Return the [x, y] coordinate for the center point of the cell that contains the specified text.  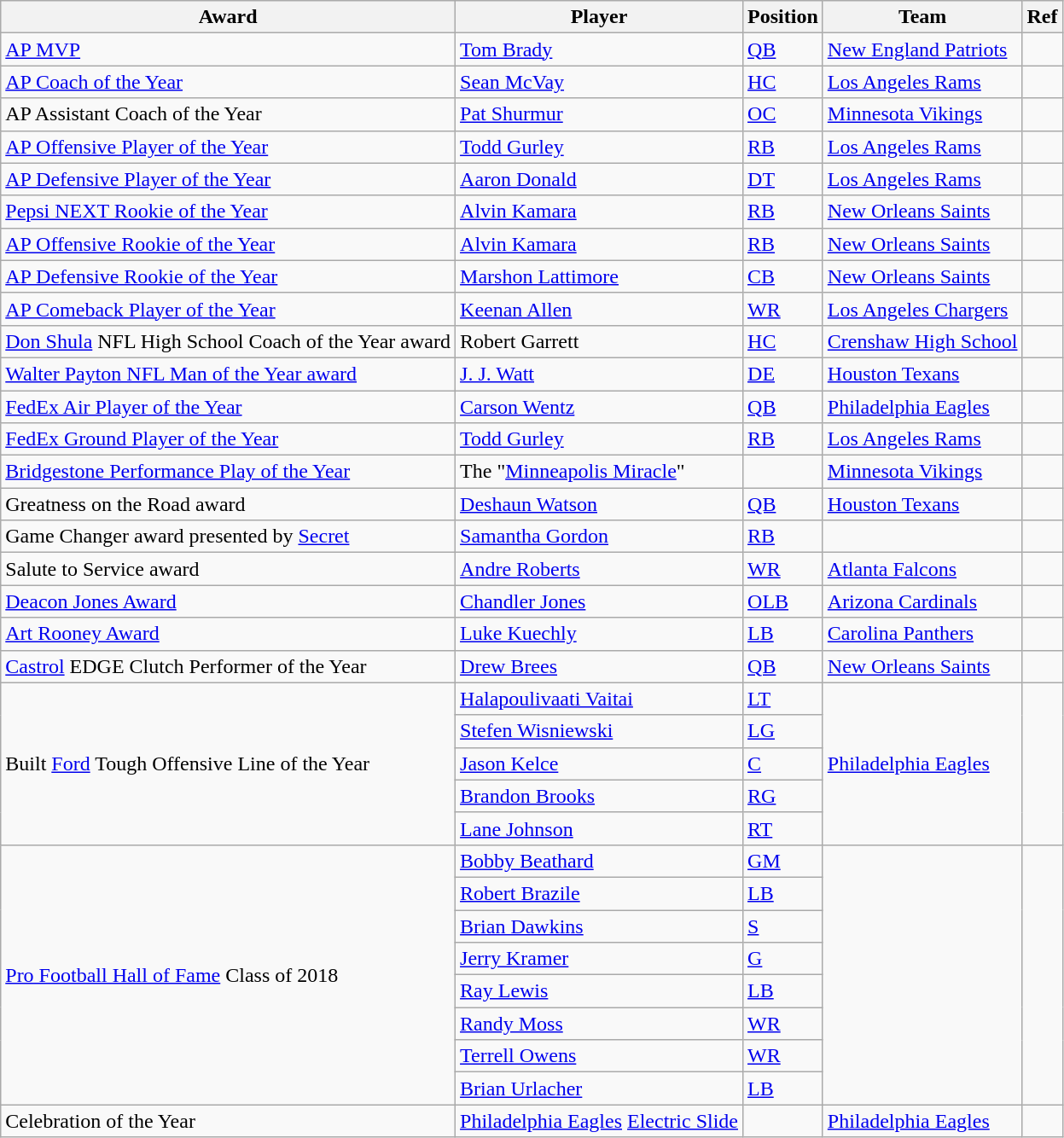
Castrol EDGE Clutch Performer of the Year [229, 666]
Halapoulivaati Vaitai [599, 699]
C [783, 764]
LT [783, 699]
Jason Kelce [599, 764]
Pat Shurmur [599, 114]
RG [783, 796]
Terrell Owens [599, 1056]
Carolina Panthers [922, 634]
Crenshaw High School [922, 341]
DE [783, 374]
AP Coach of the Year [229, 82]
Deacon Jones Award [229, 601]
Brian Dawkins [599, 926]
New England Patriots [922, 49]
Lane Johnson [599, 828]
AP Offensive Player of the Year [229, 147]
Ray Lewis [599, 991]
Position [783, 17]
RT [783, 828]
Sean McVay [599, 82]
The "Minneapolis Miracle" [599, 472]
Art Rooney Award [229, 634]
AP Offensive Rookie of the Year [229, 244]
Ref [1043, 17]
CB [783, 276]
AP Defensive Rookie of the Year [229, 276]
OC [783, 114]
OLB [783, 601]
FedEx Ground Player of the Year [229, 439]
Stefen Wisniewski [599, 731]
Marshon Lattimore [599, 276]
Aaron Donald [599, 179]
Arizona Cardinals [922, 601]
Bobby Beathard [599, 861]
Robert Garrett [599, 341]
Luke Kuechly [599, 634]
Game Changer award presented by Secret [229, 537]
AP MVP [229, 49]
Team [922, 17]
Greatness on the Road award [229, 504]
Chandler Jones [599, 601]
Drew Brees [599, 666]
Salute to Service award [229, 569]
Atlanta Falcons [922, 569]
LG [783, 731]
S [783, 926]
FedEx Air Player of the Year [229, 407]
Don Shula NFL High School Coach of the Year award [229, 341]
Brian Urlacher [599, 1089]
Built Ford Tough Offensive Line of the Year [229, 764]
Samantha Gordon [599, 537]
Player [599, 17]
Los Angeles Chargers [922, 309]
Keenan Allen [599, 309]
Randy Moss [599, 1024]
Andre Roberts [599, 569]
Pro Football Hall of Fame Class of 2018 [229, 974]
Robert Brazile [599, 893]
G [783, 959]
GM [783, 861]
Pepsi NEXT Rookie of the Year [229, 212]
Carson Wentz [599, 407]
AP Defensive Player of the Year [229, 179]
Walter Payton NFL Man of the Year award [229, 374]
Tom Brady [599, 49]
Bridgestone Performance Play of the Year [229, 472]
Philadelphia Eagles Electric Slide [599, 1121]
Celebration of the Year [229, 1121]
Deshaun Watson [599, 504]
Award [229, 17]
AP Comeback Player of the Year [229, 309]
J. J. Watt [599, 374]
Jerry Kramer [599, 959]
AP Assistant Coach of the Year [229, 114]
DT [783, 179]
Brandon Brooks [599, 796]
